Find where the given text appears and provide that cell's center as (x, y) coordinate. 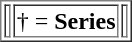
† = Series (66, 20)
